Pinpoint the cell where the given text exists, returning its [x, y] midpoint coordinate. 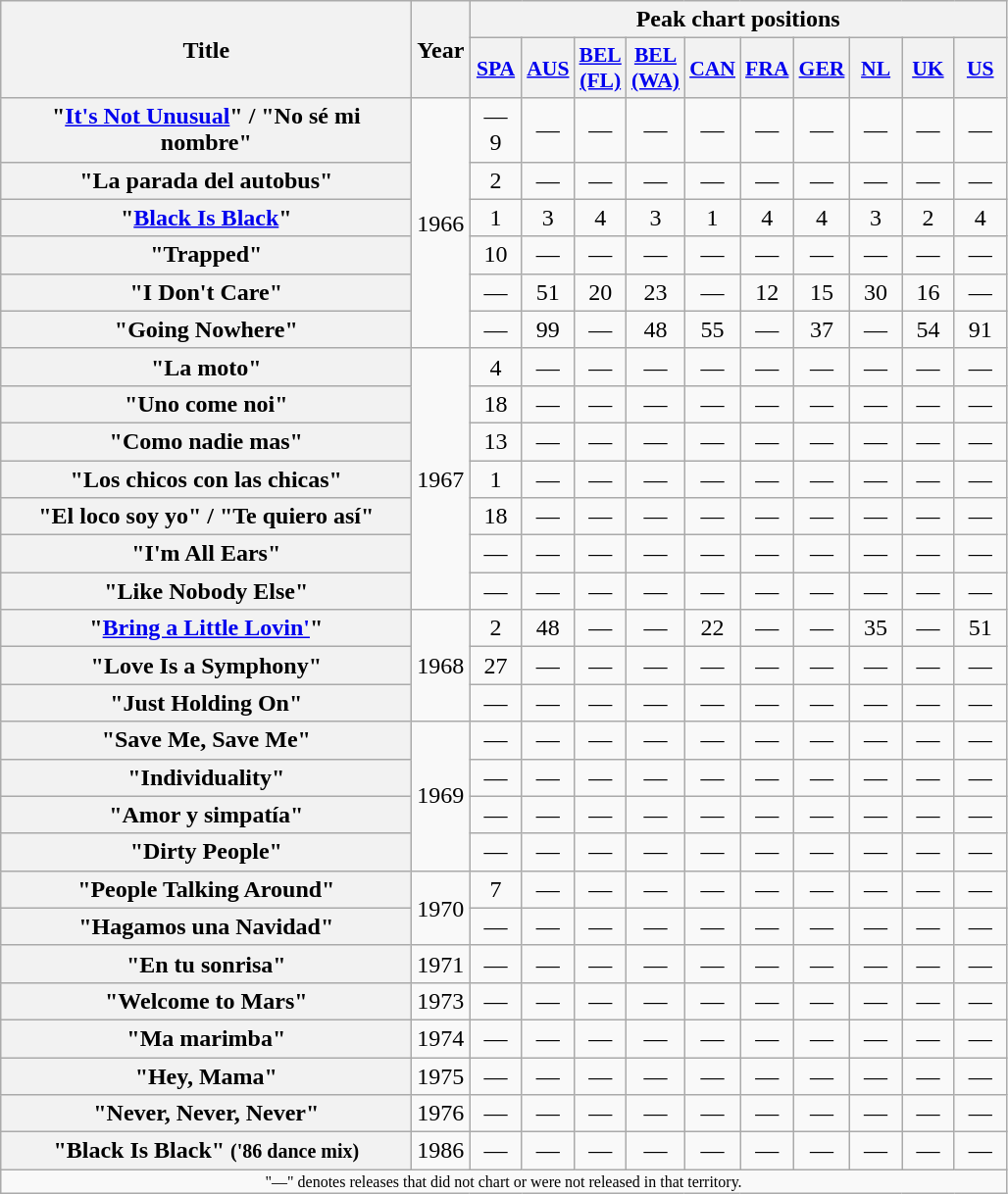
13 [496, 441]
"It's Not Unusual" / "No sé mi nombre" [206, 129]
—9 [496, 129]
1973 [441, 1001]
"El loco soy yo" / "Te quiero así" [206, 517]
"Love Is a Symphony" [206, 666]
1967 [441, 478]
1976 [441, 1114]
27 [496, 666]
"Black Is Black" ('86 dance mix) [206, 1151]
30 [875, 292]
GER [822, 69]
US [981, 69]
1966 [441, 224]
"Black Is Black" [206, 218]
1975 [441, 1075]
10 [496, 255]
"People Talking Around" [206, 889]
"Welcome to Mars" [206, 1001]
16 [928, 292]
54 [928, 329]
1986 [441, 1151]
1971 [441, 964]
FRA [767, 69]
"Just Holding On" [206, 703]
"Hagamos una Navidad" [206, 926]
1969 [441, 796]
"Save Me, Save Me" [206, 740]
12 [767, 292]
"Uno come noi" [206, 404]
20 [600, 292]
35 [875, 628]
99 [547, 329]
UK [928, 69]
"En tu sonrisa" [206, 964]
"La moto" [206, 367]
7 [496, 889]
22 [712, 628]
Title [206, 49]
1968 [441, 666]
"I'm All Ears" [206, 554]
"—" denotes releases that did not chart or were not released in that territory. [504, 1181]
"Trapped" [206, 255]
"Going Nowhere" [206, 329]
91 [981, 329]
"Los chicos con las chicas" [206, 479]
"Dirty People" [206, 852]
"Hey, Mama" [206, 1075]
"La parada del autobus" [206, 180]
15 [822, 292]
"Like Nobody Else" [206, 591]
1974 [441, 1038]
"Ma marimba" [206, 1038]
BEL (FL) [600, 69]
"Amor y simpatía" [206, 815]
"Bring a Little Lovin'" [206, 628]
SPA [496, 69]
CAN [712, 69]
"Never, Never, Never" [206, 1114]
"Como nadie mas" [206, 441]
55 [712, 329]
Year [441, 49]
Peak chart positions [738, 20]
AUS [547, 69]
"I Don't Care" [206, 292]
NL [875, 69]
1970 [441, 908]
BEL (WA) [655, 69]
37 [822, 329]
23 [655, 292]
"Individuality" [206, 777]
